Return [X, Y] of the center of cell containing provided text 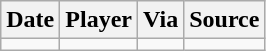
Player [99, 20]
Date [30, 20]
Via [160, 20]
Source [224, 20]
